Find where the given text appears and provide that cell's center as [x, y] coordinate. 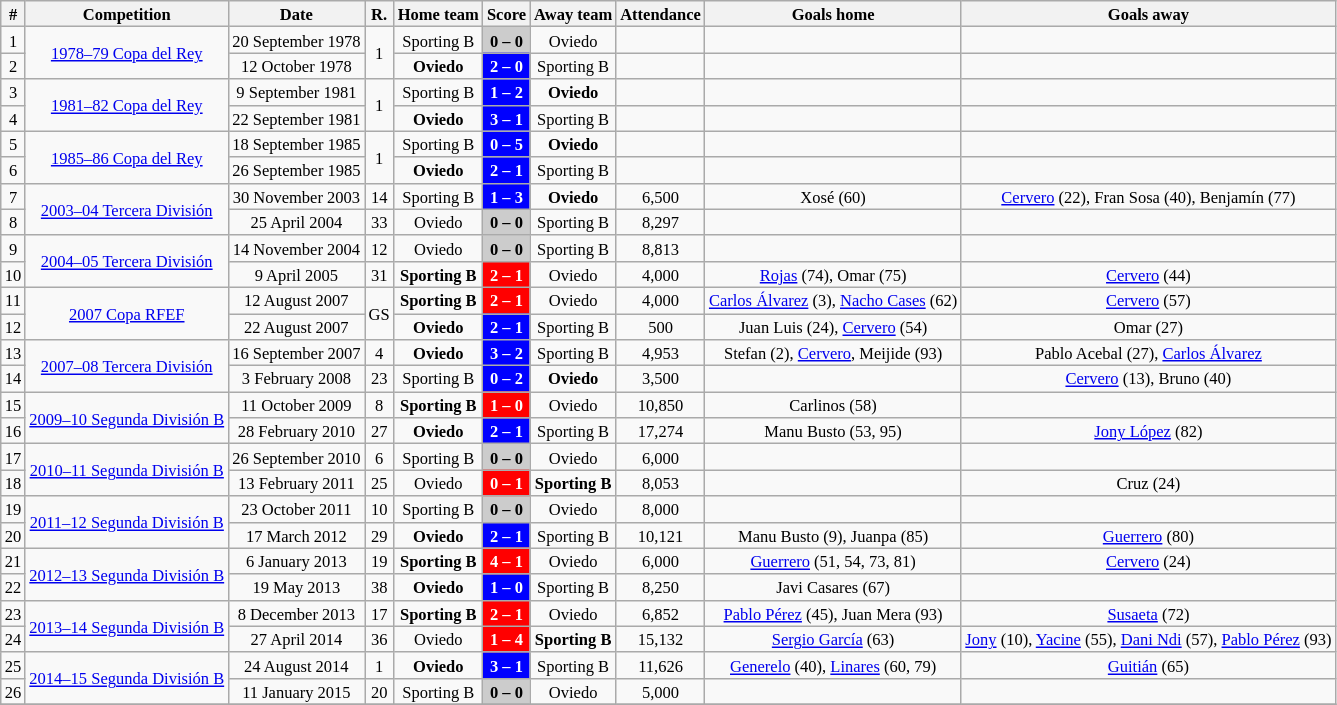
12 August 2007 [296, 300]
Competition [126, 14]
26 September 1985 [296, 170]
23 October 2011 [296, 509]
1 – 4 [506, 639]
Cervero (44) [1148, 274]
4,953 [660, 353]
8,813 [660, 248]
11 [14, 300]
3 February 2008 [296, 379]
Manu Busto (53, 95) [833, 431]
Guerrero (80) [1148, 535]
24 [14, 639]
Goals home [833, 14]
24 August 2014 [296, 665]
8,297 [660, 222]
3 [14, 92]
25 April 2004 [296, 222]
6 January 2013 [296, 561]
5,000 [660, 691]
Date [296, 14]
Jony (10), Yacine (55), Dani Ndi (57), Pablo Pérez (93) [1148, 639]
Manu Busto (9), Juanpa (85) [833, 535]
9 September 1981 [296, 92]
36 [380, 639]
10,121 [660, 535]
22 September 1981 [296, 118]
R. [380, 14]
15,132 [660, 639]
Guitián (65) [1148, 665]
2007–08 Tercera División [126, 366]
Sergio García (63) [833, 639]
31 [380, 274]
33 [380, 222]
Pablo Pérez (45), Juan Mera (93) [833, 613]
Cervero (24) [1148, 561]
28 February 2010 [296, 431]
14 November 2004 [296, 248]
1 – 2 [506, 92]
4 – 1 [506, 561]
30 November 2003 [296, 196]
22 [14, 587]
500 [660, 327]
Stefan (2), Cervero, Meijide (93) [833, 353]
9 [14, 248]
Omar (27) [1148, 327]
11 January 2015 [296, 691]
8,000 [660, 509]
8 December 2013 [296, 613]
21 [14, 561]
38 [380, 587]
1985–86 Copa del Rey [126, 157]
12 October 1978 [296, 66]
1981–82 Copa del Rey [126, 105]
16 [14, 431]
Carlos Álvarez (3), Nacho Cases (62) [833, 300]
13 [14, 353]
26 [14, 691]
27 April 2014 [296, 639]
22 August 2007 [296, 327]
Cruz (24) [1148, 483]
Juan Luis (24), Cervero (54) [833, 327]
2014–15 Segunda División B [126, 678]
18 [14, 483]
1978–79 Copa del Rey [126, 53]
15 [14, 405]
0 – 1 [506, 483]
Guerrero (51, 54, 73, 81) [833, 561]
13 February 2011 [296, 483]
9 April 2005 [296, 274]
11,626 [660, 665]
2 [14, 66]
17 March 2012 [296, 535]
3 – 2 [506, 353]
2007 Copa RFEF [126, 313]
2011–12 Segunda División B [126, 522]
Xosé (60) [833, 196]
2010–11 Segunda División B [126, 470]
0 – 2 [506, 379]
Attendance [660, 14]
2009–10 Segunda División B [126, 418]
2004–05 Tercera División [126, 261]
GS [380, 313]
Cervero (22), Fran Sosa (40), Benjamín (77) [1148, 196]
6,500 [660, 196]
Generelo (40), Linares (60, 79) [833, 665]
Pablo Acebal (27), Carlos Álvarez [1148, 353]
3,500 [660, 379]
8,250 [660, 587]
Cervero (57) [1148, 300]
8,053 [660, 483]
18 September 1985 [296, 144]
20 September 1978 [296, 40]
19 May 2013 [296, 587]
6,852 [660, 613]
2012–13 Segunda División B [126, 574]
16 September 2007 [296, 353]
0 – 5 [506, 144]
2003–04 Tercera División [126, 209]
Jony López (82) [1148, 431]
17,274 [660, 431]
Susaeta (72) [1148, 613]
Rojas (74), Omar (75) [833, 274]
11 October 2009 [296, 405]
Score [506, 14]
Goals away [1148, 14]
10,850 [660, 405]
Javi Casares (67) [833, 587]
1 – 3 [506, 196]
Carlinos (58) [833, 405]
26 September 2010 [296, 457]
29 [380, 535]
7 [14, 196]
27 [380, 431]
2013–14 Segunda División B [126, 626]
Cervero (13), Bruno (40) [1148, 379]
5 [14, 144]
Away team [573, 14]
Home team [438, 14]
2 – 0 [506, 66]
# [14, 14]
